Extract the [x, y] coordinate from the center of the cell holding the provided text.  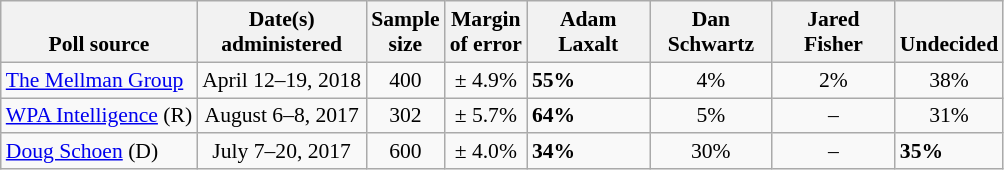
April 12–19, 2018 [282, 80]
600 [405, 152]
DanSchwartz [712, 32]
34% [588, 152]
July 7–20, 2017 [282, 152]
The Mellman Group [99, 80]
5% [712, 116]
400 [405, 80]
August 6–8, 2017 [282, 116]
Undecided [949, 32]
2% [834, 80]
Date(s)administered [282, 32]
Marginof error [486, 32]
± 4.9% [486, 80]
Poll source [99, 32]
JaredFisher [834, 32]
± 5.7% [486, 116]
31% [949, 116]
30% [712, 152]
38% [949, 80]
302 [405, 116]
55% [588, 80]
± 4.0% [486, 152]
Samplesize [405, 32]
64% [588, 116]
AdamLaxalt [588, 32]
35% [949, 152]
WPA Intelligence (R) [99, 116]
4% [712, 80]
Doug Schoen (D) [99, 152]
